Extract the [X, Y] coordinate from the center of the cell holding the provided text.  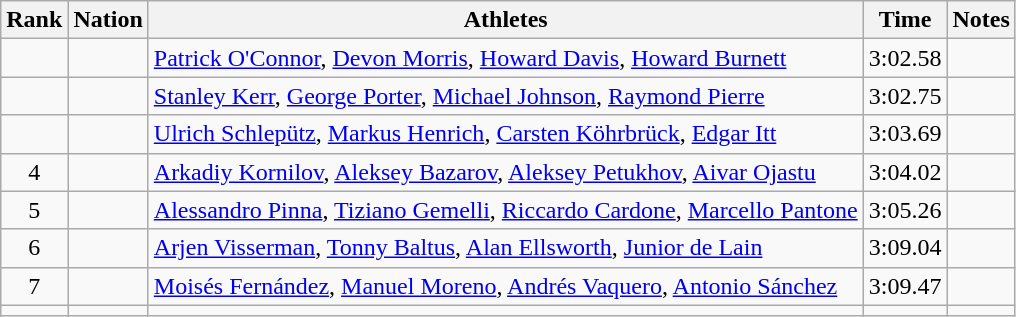
7 [34, 286]
5 [34, 210]
Rank [34, 20]
4 [34, 172]
Time [905, 20]
Nation [108, 20]
Athletes [506, 20]
3:02.58 [905, 58]
Arjen Visserman, Tonny Baltus, Alan Ellsworth, Junior de Lain [506, 248]
3:09.47 [905, 286]
Patrick O'Connor, Devon Morris, Howard Davis, Howard Burnett [506, 58]
3:03.69 [905, 134]
Moisés Fernández, Manuel Moreno, Andrés Vaquero, Antonio Sánchez [506, 286]
3:04.02 [905, 172]
Stanley Kerr, George Porter, Michael Johnson, Raymond Pierre [506, 96]
3:05.26 [905, 210]
3:02.75 [905, 96]
3:09.04 [905, 248]
Alessandro Pinna, Tiziano Gemelli, Riccardo Cardone, Marcello Pantone [506, 210]
6 [34, 248]
Arkadiy Kornilov, Aleksey Bazarov, Aleksey Petukhov, Aivar Ojastu [506, 172]
Notes [981, 20]
Ulrich Schlepütz, Markus Henrich, Carsten Köhrbrück, Edgar Itt [506, 134]
